Find where the given text appears and provide that cell's center as [x, y] coordinate. 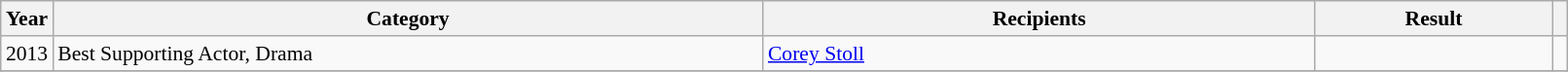
2013 [27, 54]
Category [408, 18]
Corey Stoll [1039, 54]
Year [27, 18]
Result [1433, 18]
Recipients [1039, 18]
Best Supporting Actor, Drama [408, 54]
